Identify which cell holds the provided text, then report its [X, Y] central coordinate. 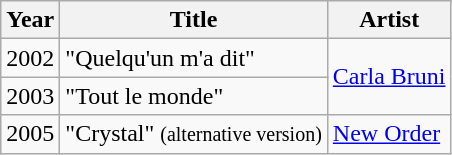
2005 [30, 134]
2003 [30, 96]
New Order [389, 134]
Title [194, 20]
Year [30, 20]
"Tout le monde" [194, 96]
"Quelqu'un m'a dit" [194, 58]
Carla Bruni [389, 77]
"Crystal" (alternative version) [194, 134]
Artist [389, 20]
2002 [30, 58]
